Search for the cell housing the specified text and yield its (x, y) center coordinate. 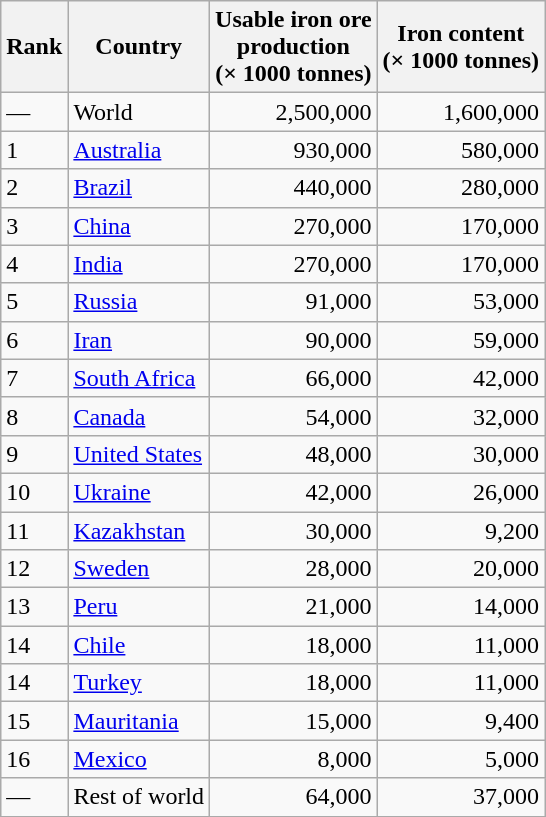
440,000 (294, 188)
930,000 (294, 150)
Iran (139, 340)
10 (34, 492)
11 (34, 531)
Sweden (139, 569)
Turkey (139, 683)
1 (34, 150)
13 (34, 607)
World (139, 112)
280,000 (460, 188)
Rank (34, 47)
6 (34, 340)
Iron content (× 1000 tonnes) (460, 47)
8 (34, 416)
Canada (139, 416)
Kazakhstan (139, 531)
15 (34, 721)
16 (34, 759)
9,400 (460, 721)
15,000 (294, 721)
Rest of world (139, 797)
South Africa (139, 378)
32,000 (460, 416)
59,000 (460, 340)
64,000 (294, 797)
Russia (139, 302)
Ukraine (139, 492)
9,200 (460, 531)
2 (34, 188)
Australia (139, 150)
Peru (139, 607)
Country (139, 47)
2,500,000 (294, 112)
26,000 (460, 492)
54,000 (294, 416)
20,000 (460, 569)
United States (139, 454)
12 (34, 569)
Usable iron ore production (× 1000 tonnes) (294, 47)
7 (34, 378)
580,000 (460, 150)
3 (34, 226)
37,000 (460, 797)
5 (34, 302)
Brazil (139, 188)
4 (34, 264)
91,000 (294, 302)
66,000 (294, 378)
Mauritania (139, 721)
5,000 (460, 759)
Chile (139, 645)
28,000 (294, 569)
48,000 (294, 454)
8,000 (294, 759)
China (139, 226)
21,000 (294, 607)
Mexico (139, 759)
1,600,000 (460, 112)
9 (34, 454)
India (139, 264)
90,000 (294, 340)
14,000 (460, 607)
53,000 (460, 302)
